Detect which cell encompasses the target text, then output its (x, y) center coordinate. 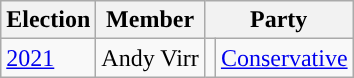
Party (278, 20)
Member (150, 20)
Conservative (284, 58)
Election (48, 20)
Andy Virr (150, 58)
2021 (48, 58)
